Search for the cell housing the specified text and yield its [x, y] center coordinate. 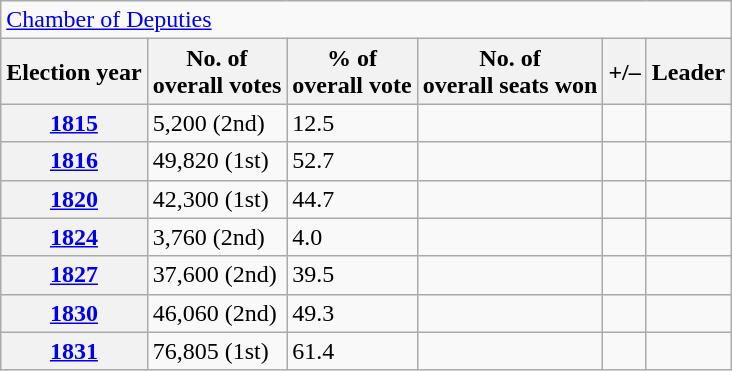
Leader [688, 72]
5,200 (2nd) [217, 123]
% ofoverall vote [352, 72]
No. ofoverall seats won [510, 72]
52.7 [352, 161]
1827 [74, 275]
12.5 [352, 123]
49,820 (1st) [217, 161]
44.7 [352, 199]
3,760 (2nd) [217, 237]
1824 [74, 237]
37,600 (2nd) [217, 275]
42,300 (1st) [217, 199]
49.3 [352, 313]
46,060 (2nd) [217, 313]
61.4 [352, 351]
1815 [74, 123]
39.5 [352, 275]
1831 [74, 351]
1830 [74, 313]
1820 [74, 199]
+/– [624, 72]
76,805 (1st) [217, 351]
Chamber of Deputies [366, 20]
1816 [74, 161]
No. ofoverall votes [217, 72]
4.0 [352, 237]
Election year [74, 72]
